Extract the (x, y) coordinate from the center of the cell holding the provided text.  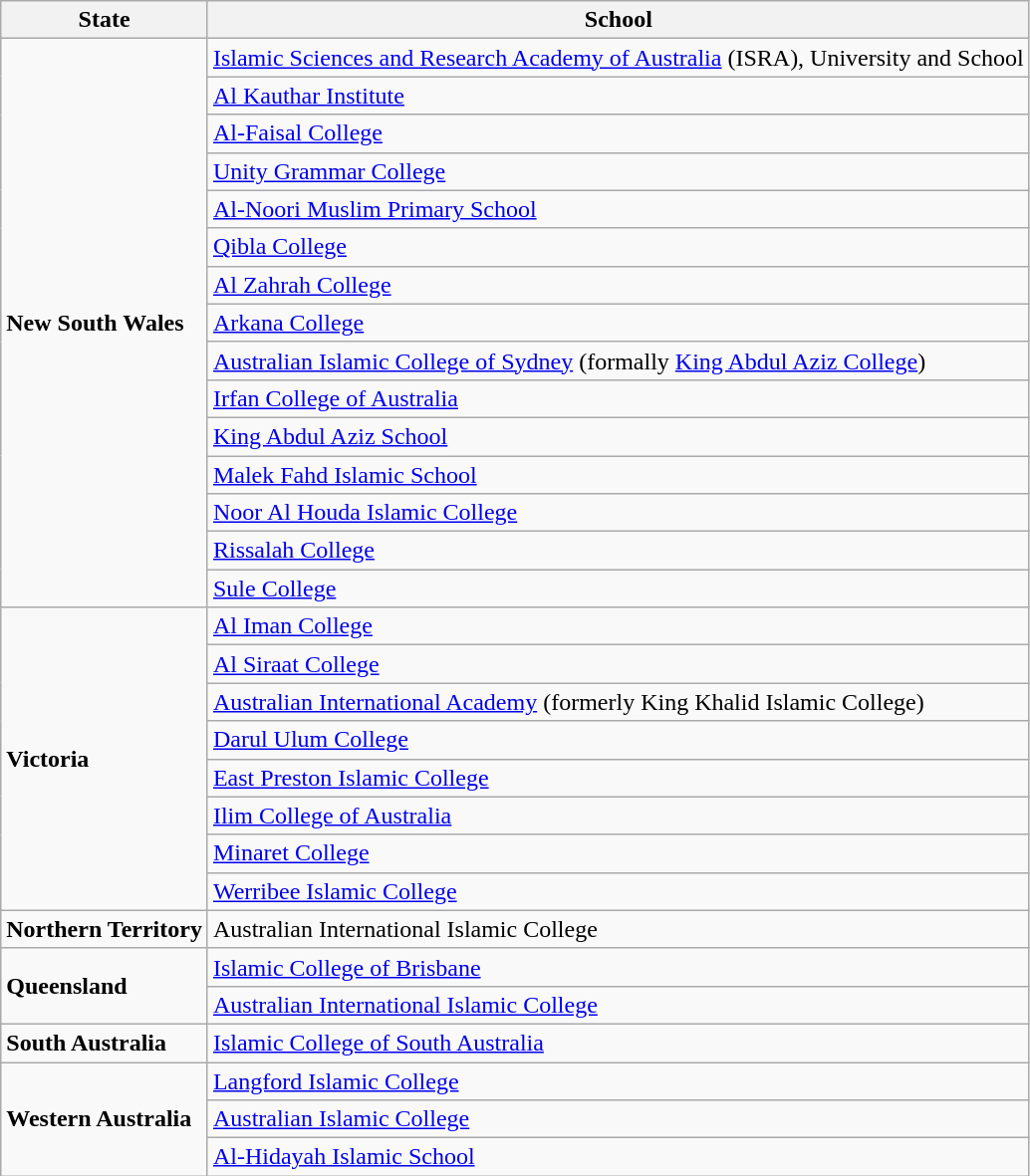
Islamic Sciences and Research Academy of Australia (ISRA), University and School (618, 58)
Qibla College (618, 247)
Arkana College (618, 323)
State (105, 20)
Australian International Academy (formerly King Khalid Islamic College) (618, 702)
Al Kauthar Institute (618, 96)
Western Australia (105, 1118)
Minaret College (618, 853)
Ilim College of Australia (618, 816)
Queensland (105, 986)
Islamic College of South Australia (618, 1043)
Langford Islamic College (618, 1080)
Victoria (105, 759)
Malek Fahd Islamic School (618, 475)
Unity Grammar College (618, 171)
Al Zahrah College (618, 285)
Al-Noori Muslim Primary School (618, 209)
King Abdul Aziz School (618, 436)
Al-Faisal College (618, 133)
Australian Islamic College of Sydney (formally King Abdul Aziz College) (618, 360)
New South Wales (105, 323)
Werribee Islamic College (618, 891)
Noor Al Houda Islamic College (618, 513)
Darul Ulum College (618, 740)
Al Siraat College (618, 664)
Al Iman College (618, 626)
South Australia (105, 1043)
Irfan College of Australia (618, 398)
Islamic College of Brisbane (618, 967)
East Preston Islamic College (618, 778)
School (618, 20)
Australian Islamic College (618, 1119)
Northern Territory (105, 929)
Sule College (618, 588)
Rissalah College (618, 551)
Al-Hidayah Islamic School (618, 1157)
